Determine the (X, Y) coordinate at the center of the cell enclosing the given text.  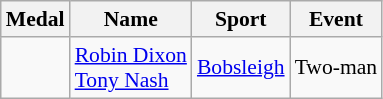
Medal (36, 19)
Event (336, 19)
Bobsleigh (241, 68)
Robin Dixon Tony Nash (131, 68)
Sport (241, 19)
Name (131, 19)
Two-man (336, 68)
